Provide the [x, y] coordinate of the cell's center where the given text is located.  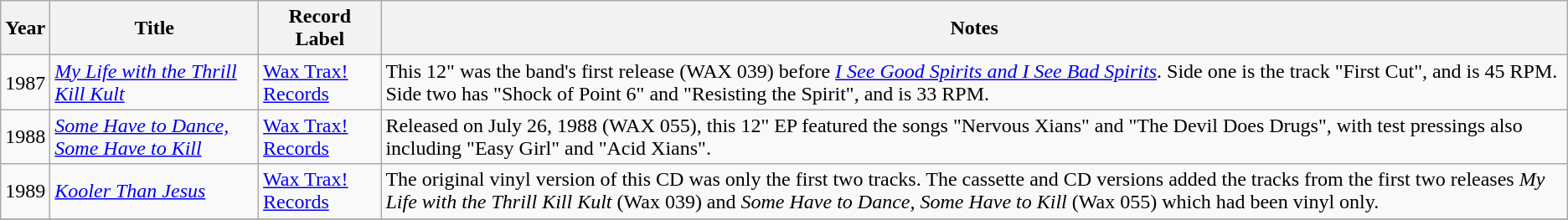
1989 [25, 191]
Record Label [320, 28]
1987 [25, 82]
1988 [25, 137]
Kooler Than Jesus [154, 191]
Notes [974, 28]
Year [25, 28]
Title [154, 28]
Some Have to Dance, Some Have to Kill [154, 137]
My Life with the Thrill Kill Kult [154, 82]
